Return (X, Y) of the center of cell containing provided text 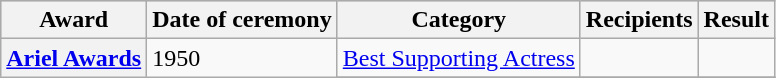
1950 (242, 58)
Ariel Awards (74, 58)
Best Supporting Actress (458, 58)
Award (74, 20)
Result (736, 20)
Category (458, 20)
Date of ceremony (242, 20)
Recipients (639, 20)
